Identify which cell holds the provided text, then report its (X, Y) central coordinate. 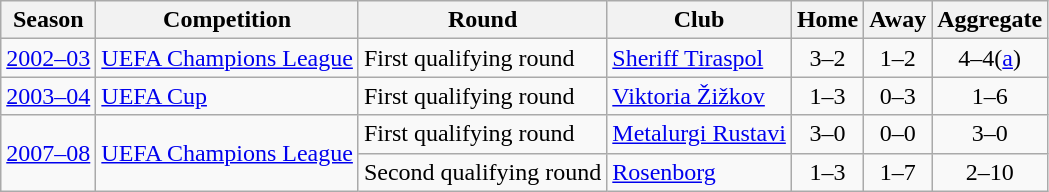
Rosenborg (700, 172)
3–2 (827, 58)
1–6 (990, 96)
Second qualifying round (482, 172)
Metalurgi Rustavi (700, 134)
UEFA Cup (228, 96)
2007–08 (48, 153)
Club (700, 20)
Home (827, 20)
0–0 (898, 134)
Season (48, 20)
Aggregate (990, 20)
0–3 (898, 96)
Competition (228, 20)
4–4(a) (990, 58)
Viktoria Žižkov (700, 96)
Sheriff Tiraspol (700, 58)
Round (482, 20)
2–10 (990, 172)
1–7 (898, 172)
1–2 (898, 58)
2003–04 (48, 96)
Away (898, 20)
2002–03 (48, 58)
